Locate the cell with the specified text and output its (x, y) center coordinate. 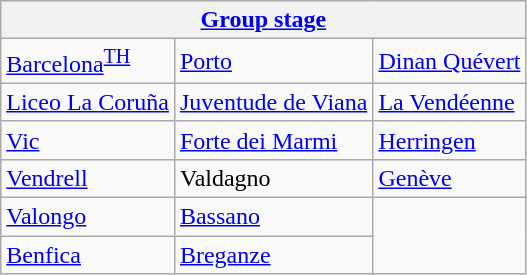
Dinan Quévert (450, 62)
Porto (273, 62)
Group stage (264, 20)
Breganze (273, 255)
Vendrell (88, 178)
Liceo La Coruña (88, 102)
Vic (88, 140)
Valdagno (273, 178)
Valongo (88, 217)
Forte dei Marmi (273, 140)
BarcelonaTH (88, 62)
Juventude de Viana (273, 102)
Benfica (88, 255)
Bassano (273, 217)
La Vendéenne (450, 102)
Herringen (450, 140)
Genève (450, 178)
